Identify which cell holds the provided text, then report its (x, y) central coordinate. 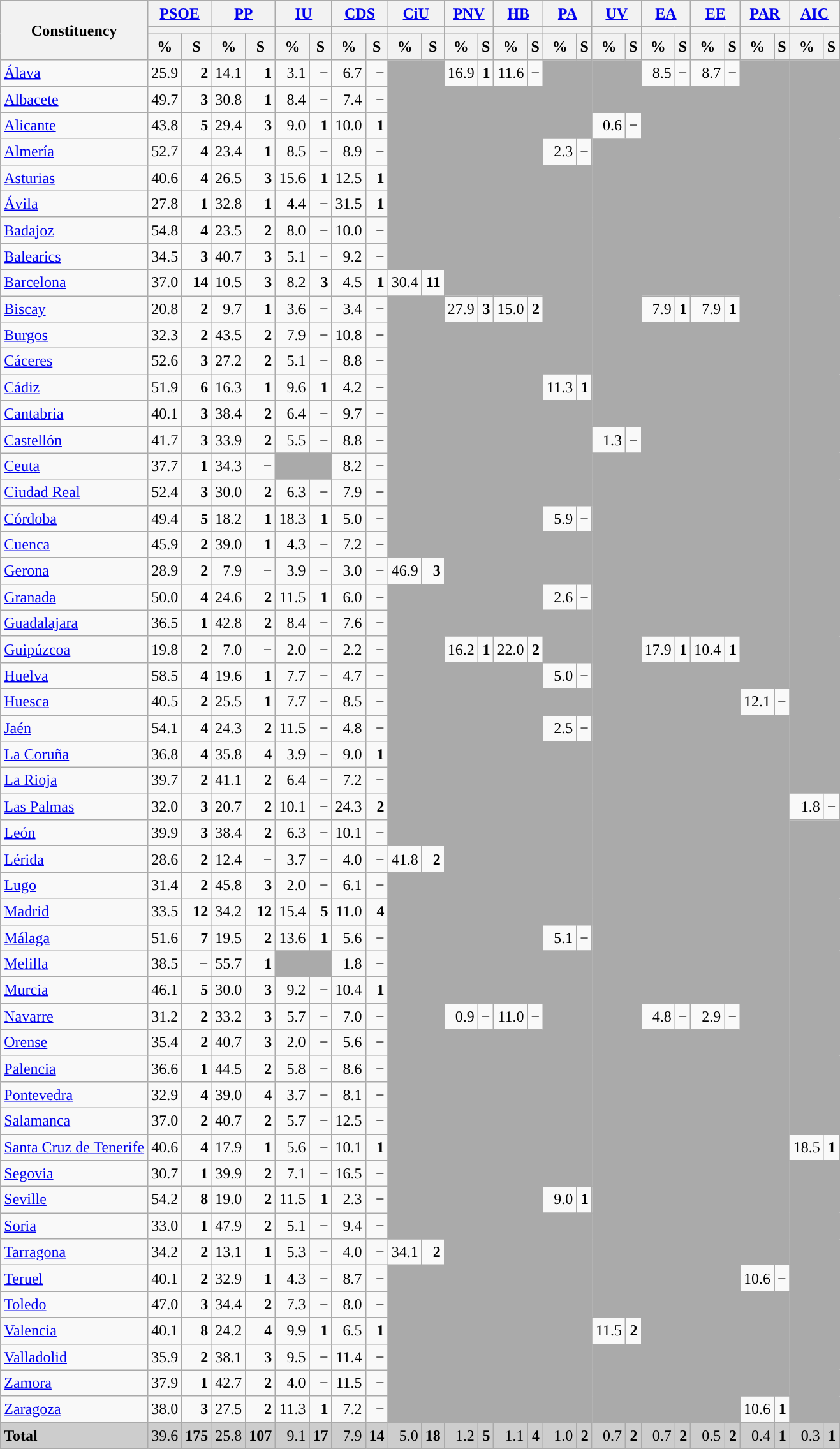
25.5 (228, 702)
7.6 (348, 623)
40.5 (165, 702)
1.0 (560, 1436)
45.8 (228, 886)
19.0 (228, 1200)
2.6 (560, 597)
PA (568, 14)
4.7 (348, 675)
31.2 (165, 1016)
Guipúzcoa (74, 650)
7 (196, 938)
PP (244, 14)
15.4 (292, 911)
Huesca (74, 702)
Castellón (74, 440)
7.1 (292, 1174)
43.5 (228, 336)
HB (519, 14)
4.5 (348, 282)
Soria (74, 1226)
Balearics (74, 256)
27.8 (165, 204)
Melilla (74, 963)
Orense (74, 1043)
31.4 (165, 886)
36.5 (165, 623)
28.9 (165, 570)
30.8 (228, 100)
8.9 (348, 152)
29.4 (228, 125)
55.7 (228, 963)
Lérida (74, 859)
38.0 (165, 1409)
1.1 (510, 1436)
0.4 (756, 1436)
26.5 (228, 177)
PAR (765, 14)
16.5 (348, 1174)
46.9 (404, 570)
4.2 (348, 388)
41.8 (404, 859)
Ciudad Real (74, 493)
3.1 (292, 73)
11.4 (348, 1356)
1.3 (608, 440)
10.5 (228, 282)
Álava (74, 73)
12.4 (228, 859)
3.0 (348, 570)
25.8 (228, 1436)
Jaén (74, 727)
35.4 (165, 1043)
44.5 (228, 1068)
Toledo (74, 1304)
25.9 (165, 73)
5.8 (292, 1068)
Córdoba (74, 518)
42.7 (228, 1383)
18 (432, 1436)
8.1 (348, 1095)
0.9 (461, 1016)
9.1 (292, 1436)
7.3 (292, 1304)
14.1 (228, 73)
49.7 (165, 100)
6.7 (348, 73)
51.6 (165, 938)
42.8 (228, 623)
24.6 (228, 597)
31.5 (348, 204)
27.5 (228, 1409)
2.9 (708, 1016)
16.9 (461, 73)
Ávila (74, 204)
Cádiz (74, 388)
AIC (814, 14)
Total (74, 1436)
4.4 (292, 204)
54.8 (165, 230)
36.6 (165, 1068)
6 (196, 388)
33.5 (165, 911)
13.1 (228, 1252)
UV (616, 14)
38.1 (228, 1356)
EA (666, 14)
52.6 (165, 361)
32.0 (165, 806)
Santa Cruz de Tenerife (74, 1147)
1.2 (461, 1436)
51.9 (165, 388)
Biscay (74, 309)
2.2 (348, 650)
9.6 (292, 388)
15.6 (292, 177)
Guadalajara (74, 623)
La Coruña (74, 754)
41.1 (228, 781)
Navarre (74, 1016)
7.4 (348, 100)
Barcelona (74, 282)
32.3 (165, 336)
34.3 (228, 466)
0.5 (708, 1436)
54.1 (165, 727)
58.5 (165, 675)
37.7 (165, 466)
107 (260, 1436)
Palencia (74, 1068)
20.8 (165, 309)
11 (432, 282)
8.6 (348, 1068)
10.8 (348, 336)
9.4 (348, 1226)
13.6 (292, 938)
0.3 (806, 1436)
6.1 (348, 886)
32.8 (228, 204)
16.2 (461, 650)
3.6 (292, 309)
35.9 (165, 1356)
6.0 (348, 597)
Salamanca (74, 1120)
35.8 (228, 754)
Seville (74, 1200)
16.3 (228, 388)
30.7 (165, 1174)
36.8 (165, 754)
19.8 (165, 650)
Las Palmas (74, 806)
6.5 (348, 1331)
Zamora (74, 1383)
20.7 (228, 806)
19.5 (228, 938)
Lugo (74, 886)
Huelva (74, 675)
49.4 (165, 518)
19.6 (228, 675)
33.0 (165, 1226)
Zaragoza (74, 1409)
18.5 (806, 1147)
33.9 (228, 440)
34.5 (165, 256)
Burgos (74, 336)
Constituency (74, 31)
24.2 (228, 1331)
47.0 (165, 1304)
5.9 (560, 518)
Segovia (74, 1174)
9.9 (292, 1331)
18.2 (228, 518)
León (74, 833)
Pontevedra (74, 1095)
37.9 (165, 1383)
Albacete (74, 100)
23.5 (228, 230)
0.6 (608, 125)
30.4 (404, 282)
28.6 (165, 859)
45.9 (165, 545)
IU (304, 14)
PNV (469, 14)
CDS (360, 14)
Gerona (74, 570)
17 (320, 1436)
Cantabria (74, 413)
2.5 (560, 727)
Madrid (74, 911)
Asturias (74, 177)
Almería (74, 152)
5.5 (292, 440)
34.4 (228, 1304)
Ceuta (74, 466)
Tarragona (74, 1252)
47.9 (228, 1226)
CiU (416, 14)
Badajoz (74, 230)
39.7 (165, 781)
23.4 (228, 152)
Granada (74, 597)
Valladolid (74, 1356)
50.0 (165, 597)
9.5 (292, 1356)
33.2 (228, 1016)
39.6 (165, 1436)
34.1 (404, 1252)
Cáceres (74, 361)
Málaga (74, 938)
41.7 (165, 440)
La Rioja (74, 781)
18.3 (292, 518)
Valencia (74, 1331)
43.8 (165, 125)
11.6 (510, 73)
22.0 (510, 650)
52.7 (165, 152)
PSOE (180, 14)
38.5 (165, 963)
175 (196, 1436)
Teruel (74, 1279)
3.4 (348, 309)
52.4 (165, 493)
27.9 (461, 309)
Alicante (74, 125)
12.1 (756, 702)
EE (716, 14)
Cuenca (74, 545)
27.2 (228, 361)
46.1 (165, 990)
15.0 (510, 309)
54.2 (165, 1200)
5.3 (292, 1252)
Murcia (74, 990)
